Return [X, Y] of the center of cell containing provided text 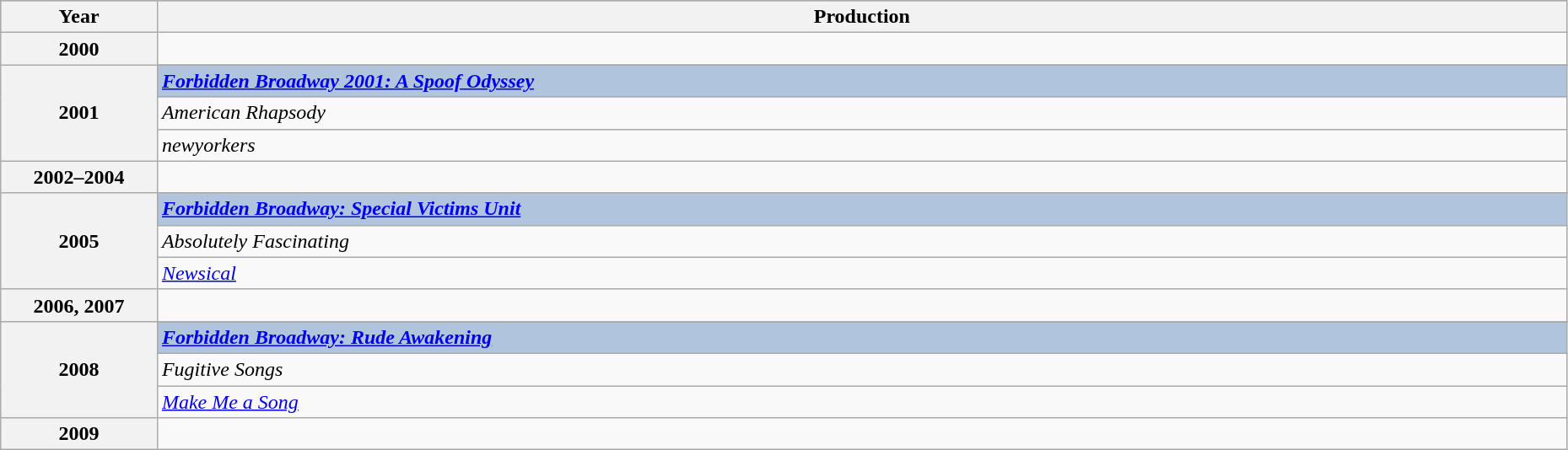
Forbidden Broadway: Rude Awakening [862, 337]
2008 [79, 369]
American Rhapsody [862, 113]
Forbidden Broadway: Special Victims Unit [862, 209]
Production [862, 17]
2005 [79, 241]
2006, 2007 [79, 305]
2000 [79, 49]
Year [79, 17]
Newsical [862, 273]
2009 [79, 434]
Absolutely Fascinating [862, 241]
Fugitive Songs [862, 369]
2001 [79, 113]
Forbidden Broadway 2001: A Spoof Odyssey [862, 81]
Make Me a Song [862, 402]
newyorkers [862, 145]
2002–2004 [79, 177]
